Provide the [x, y] coordinate of the cell's center where the given text is located.  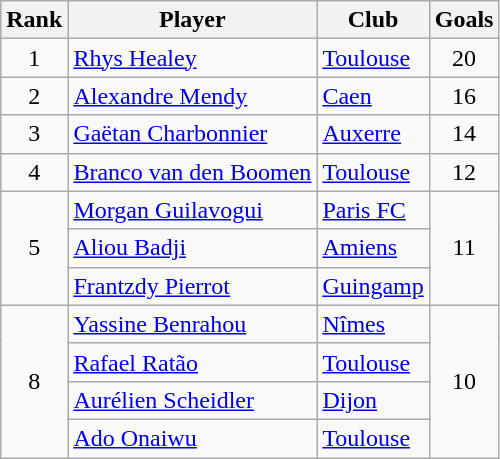
11 [464, 248]
Ado Onaiwu [192, 438]
1 [34, 58]
3 [34, 134]
Aliou Badji [192, 248]
2 [34, 96]
Branco van den Boomen [192, 172]
4 [34, 172]
12 [464, 172]
Rhys Healey [192, 58]
Goals [464, 20]
20 [464, 58]
Guingamp [373, 286]
Alexandre Mendy [192, 96]
Frantzdy Pierrot [192, 286]
Yassine Benrahou [192, 324]
Morgan Guilavogui [192, 210]
Club [373, 20]
10 [464, 381]
14 [464, 134]
Paris FC [373, 210]
Auxerre [373, 134]
Amiens [373, 248]
Nîmes [373, 324]
Gaëtan Charbonnier [192, 134]
8 [34, 381]
16 [464, 96]
Caen [373, 96]
Rafael Ratão [192, 362]
Player [192, 20]
5 [34, 248]
Rank [34, 20]
Aurélien Scheidler [192, 400]
Dijon [373, 400]
